Extract the [x, y] coordinate from the center of the cell holding the provided text.  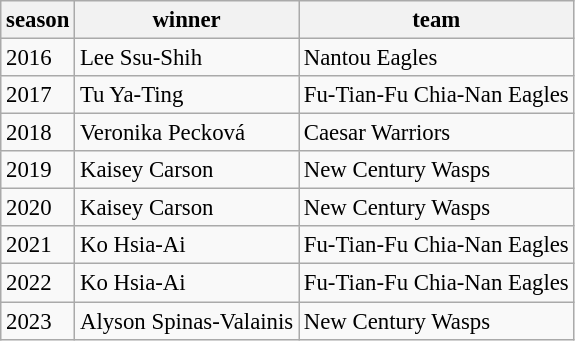
2017 [38, 95]
2021 [38, 245]
2023 [38, 321]
winner [187, 20]
2020 [38, 208]
Lee Ssu-Shih [187, 58]
2019 [38, 170]
Veronika Pecková [187, 133]
2022 [38, 283]
Caesar Warriors [436, 133]
2016 [38, 58]
Nantou Eagles [436, 58]
season [38, 20]
Alyson Spinas-Valainis [187, 321]
Tu Ya-Ting [187, 95]
2018 [38, 133]
team [436, 20]
